Return (x, y) of the center of cell containing provided text 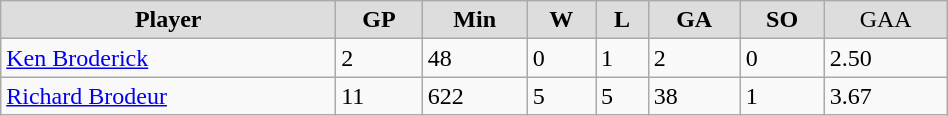
Ken Broderick (168, 58)
3.67 (886, 96)
L (622, 20)
W (561, 20)
38 (694, 96)
Richard Brodeur (168, 96)
48 (474, 58)
GA (694, 20)
GP (380, 20)
Min (474, 20)
Player (168, 20)
SO (782, 20)
11 (380, 96)
2.50 (886, 58)
GAA (886, 20)
622 (474, 96)
